Locate the cell with the specified text and output its [x, y] center coordinate. 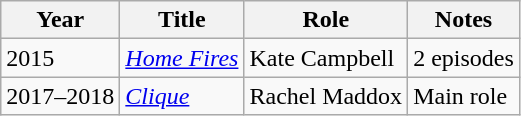
Notes [464, 20]
Clique [182, 96]
Rachel Maddox [326, 96]
2017–2018 [60, 96]
2 episodes [464, 58]
Kate Campbell [326, 58]
Home Fires [182, 58]
Title [182, 20]
Year [60, 20]
Main role [464, 96]
2015 [60, 58]
Role [326, 20]
